Extract the [X, Y] coordinate from the center of the cell holding the provided text.  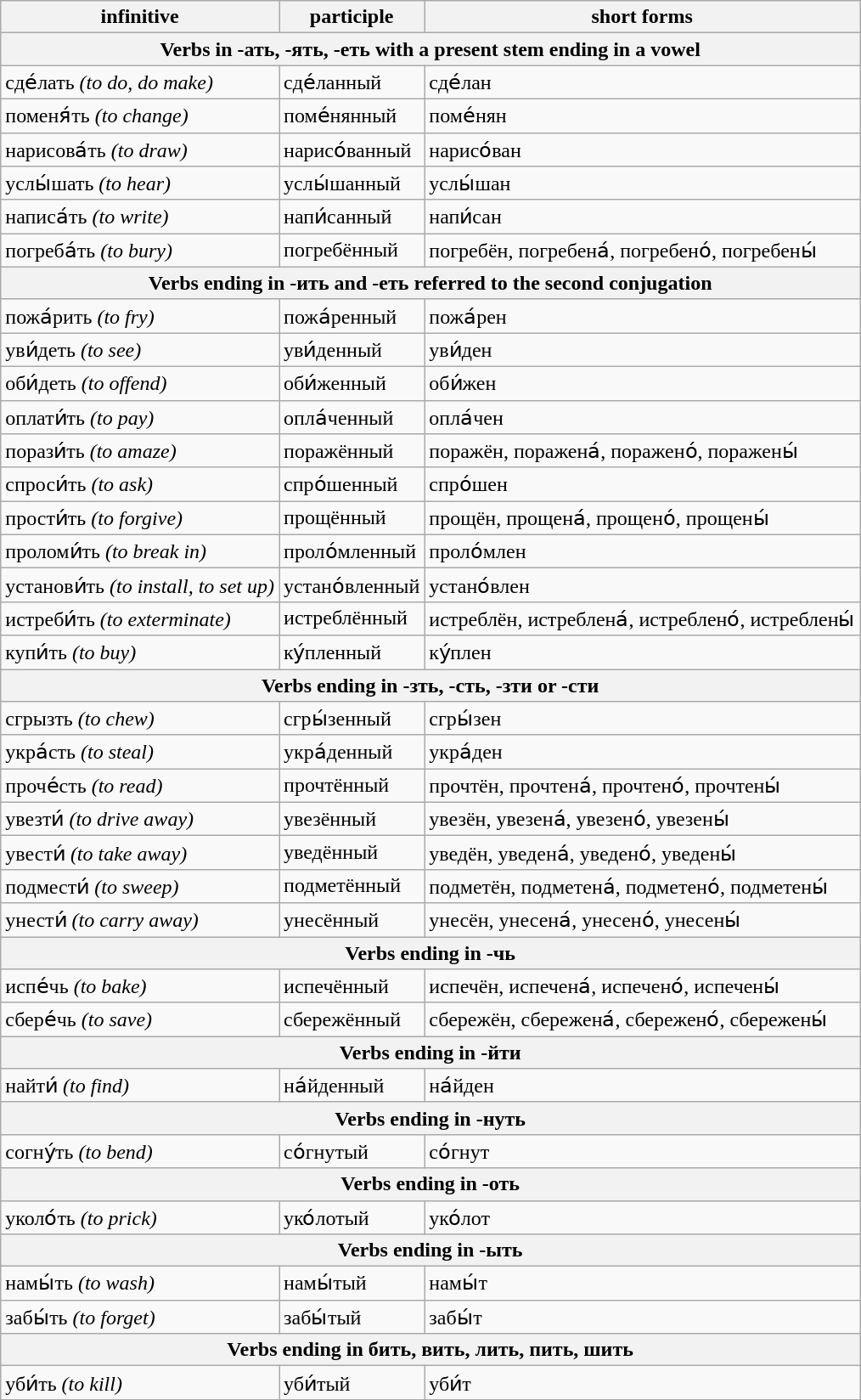
оби́жен [642, 383]
поражён, поражена́, поражено́, поражены́ [642, 451]
на́йденный [352, 1086]
истреблённый [352, 618]
укра́денный [352, 752]
прочтён, прочтена́, прочтено́, прочтены́ [642, 786]
сбережённый [352, 1019]
поражённый [352, 451]
поме́нянный [352, 116]
уви́ден [642, 350]
согну́ть (to bend) [140, 1151]
опла́ченный [352, 417]
прощённый [352, 518]
оплати́ть (to pay) [140, 417]
погребённый [352, 251]
сбережён, сбережена́, сбережено́, сбережены́ [642, 1019]
Verbs in -ать, -ять, -еть with a present stem ending in a vowel [430, 49]
уведён, уведена́, уведено́, уведены́ [642, 853]
опла́чен [642, 417]
намы́ть (to wash) [140, 1284]
погребён, погребена́, погребено́, погребены́ [642, 251]
унесённый [352, 920]
уколо́ть (to prick) [140, 1217]
Verbs ending in -ыть [430, 1250]
infinitive [140, 17]
забы́тый [352, 1317]
услы́шать (to hear) [140, 183]
уко́лотый [352, 1217]
short forms [642, 17]
подметён, подметена́, подметено́, подметены́ [642, 886]
ку́пленный [352, 652]
проче́сть (to read) [140, 786]
забы́ть (to forget) [140, 1317]
порази́ть (to amaze) [140, 451]
установи́ть (to install, to set up) [140, 585]
увезённый [352, 819]
уко́лот [642, 1217]
поменя́ть (to change) [140, 116]
подмести́ (to sweep) [140, 886]
увезти́ (to drive away) [140, 819]
забы́т [642, 1317]
уби́тый [352, 1383]
проло́млен [642, 551]
истреблён, истреблена́, истреблено́, истреблены́ [642, 618]
нарисо́ванный [352, 150]
пожа́рен [642, 316]
уви́деть (to see) [140, 350]
Verbs ending in -чь [430, 952]
со́гнут [642, 1151]
увести́ (to take away) [140, 853]
погреба́ть (to bury) [140, 251]
уби́т [642, 1383]
устано́влен [642, 585]
спроси́ть (to ask) [140, 484]
напи́санный [352, 217]
уведённый [352, 853]
устано́вленный [352, 585]
Verbs ending in -нуть [430, 1118]
купи́ть (to buy) [140, 652]
подметённый [352, 886]
сгрызть (to chew) [140, 719]
пожа́рить (to fry) [140, 316]
услы́шанный [352, 183]
намы́тый [352, 1284]
прощён, прощена́, прощено́, прощены́ [642, 518]
сде́лан [642, 82]
уви́денный [352, 350]
испе́чь (to bake) [140, 986]
сгры́зен [642, 719]
найти́ (to find) [140, 1086]
проло́мленный [352, 551]
услы́шан [642, 183]
ку́плен [642, 652]
написа́ть (to write) [140, 217]
нарисо́ван [642, 150]
испечённый [352, 986]
Verbs ending in -ить and -еть referred to the second conjugation [430, 283]
Verbs ending in -зть, -сть, -зти or -сти [430, 686]
на́йден [642, 1086]
Verbs ending in -оть [430, 1184]
унесён, унесена́, унесено́, унесены́ [642, 920]
оби́деть (to offend) [140, 383]
проломи́ть (to break in) [140, 551]
оби́женный [352, 383]
сбере́чь (to save) [140, 1019]
participle [352, 17]
унести́ (to carry away) [140, 920]
напи́сан [642, 217]
поме́нян [642, 116]
истреби́ть (to exterminate) [140, 618]
со́гнутый [352, 1151]
сде́лать (to do, do make) [140, 82]
сгры́зенный [352, 719]
Verbs ending in -йти [430, 1053]
прочтённый [352, 786]
пожа́ренный [352, 316]
прости́ть (to forgive) [140, 518]
нарисова́ть (to draw) [140, 150]
Verbs ending in бить, вить, лить, пить, шить [430, 1350]
увезён, увезена́, увезено́, увезены́ [642, 819]
спро́шен [642, 484]
намы́т [642, 1284]
спро́шенный [352, 484]
укра́ден [642, 752]
укра́сть (to steal) [140, 752]
уби́ть (to kill) [140, 1383]
испечён, испечена́, испечено́, испечены́ [642, 986]
сде́ланный [352, 82]
